From the cell containing the given text, extract its center point as (X, Y) coordinate. 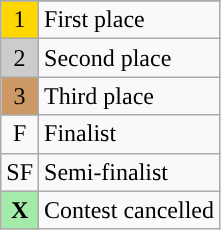
SF (20, 172)
X (20, 210)
2 (20, 58)
Third place (130, 96)
Finalist (130, 134)
Second place (130, 58)
Contest cancelled (130, 210)
F (20, 134)
3 (20, 96)
1 (20, 20)
Semi-finalist (130, 172)
First place (130, 20)
